Determine the [x, y] coordinate at the center of the cell enclosing the given text.  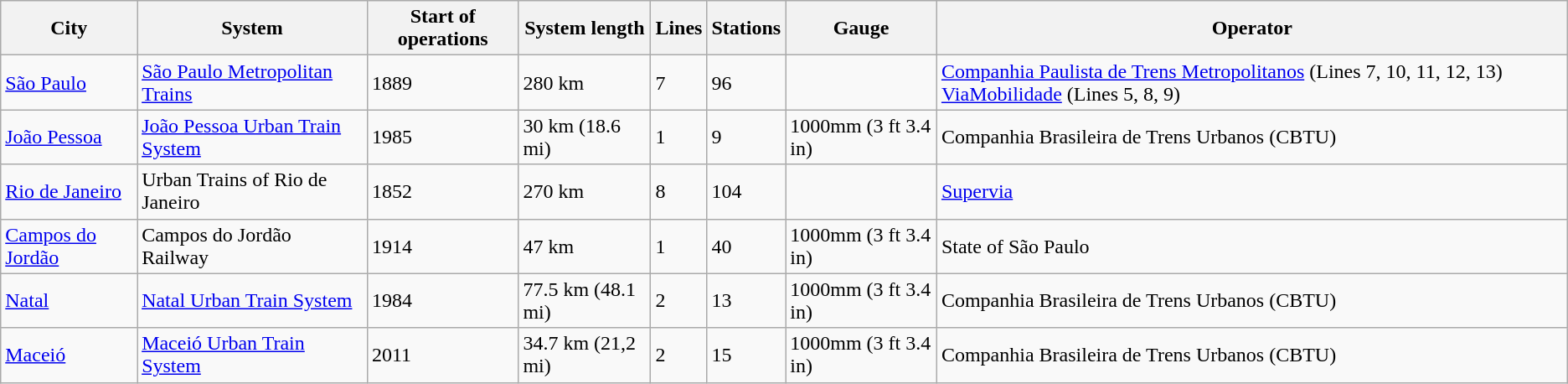
104 [746, 191]
João Pessoa [69, 138]
1985 [442, 138]
1889 [442, 82]
47 km [585, 246]
7 [678, 82]
Start of operations [442, 29]
Maceió Urban Train System [253, 355]
1984 [442, 300]
Stations [746, 29]
34.7 km (21,2 mi) [585, 355]
96 [746, 82]
São Paulo Metropolitan Trains [253, 82]
77.5 km (48.1 mi) [585, 300]
2011 [442, 355]
9 [746, 138]
40 [746, 246]
João Pessoa Urban Train System [253, 138]
1914 [442, 246]
Lines [678, 29]
São Paulo [69, 82]
30 km (18.6 mi) [585, 138]
System length [585, 29]
Urban Trains of Rio de Janeiro [253, 191]
Campos do Jordão [69, 246]
Operator [1251, 29]
Supervia [1251, 191]
System [253, 29]
Rio de Janeiro [69, 191]
Gauge [861, 29]
Natal [69, 300]
Natal Urban Train System [253, 300]
Campos do Jordão Railway [253, 246]
1852 [442, 191]
8 [678, 191]
City [69, 29]
State of São Paulo [1251, 246]
Companhia Paulista de Trens Metropolitanos (Lines 7, 10, 11, 12, 13) ViaMobilidade (Lines 5, 8, 9) [1251, 82]
Maceió [69, 355]
280 km [585, 82]
15 [746, 355]
270 km [585, 191]
13 [746, 300]
